Pinpoint the cell where the given text exists, returning its (X, Y) midpoint coordinate. 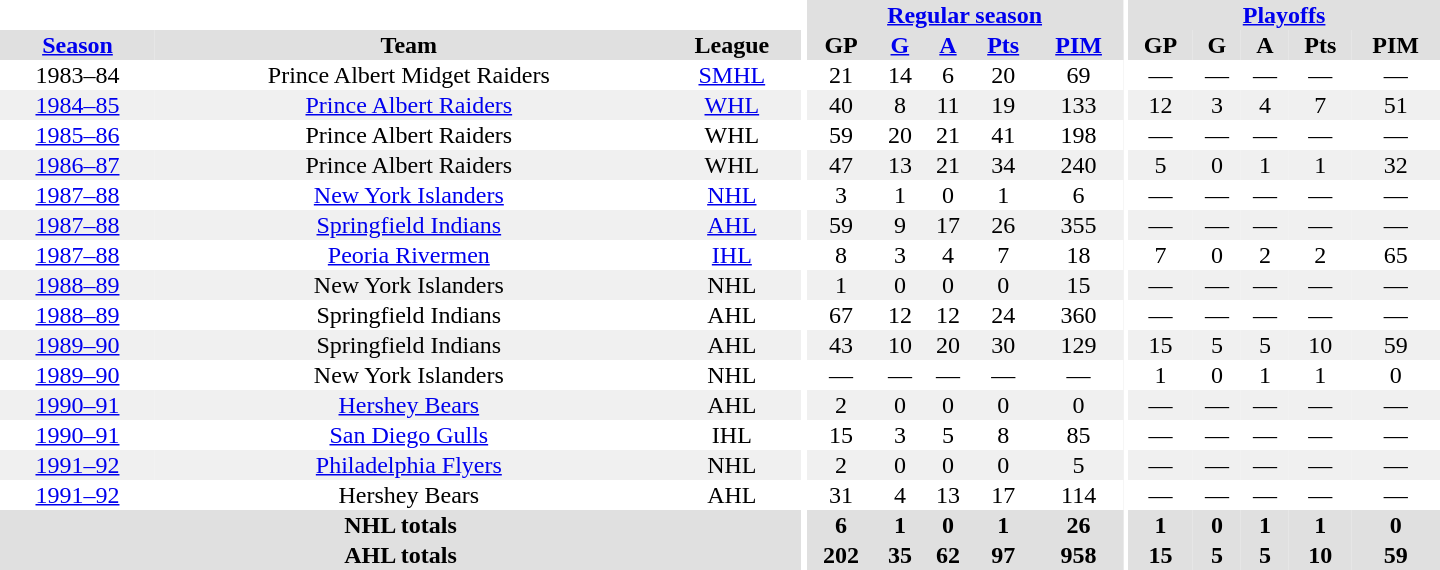
62 (948, 555)
19 (1003, 105)
1985–86 (78, 135)
NHL totals (400, 525)
30 (1003, 345)
355 (1078, 225)
360 (1078, 315)
198 (1078, 135)
43 (840, 345)
114 (1078, 495)
18 (1078, 255)
Season (78, 45)
14 (900, 75)
40 (840, 105)
65 (1396, 255)
League (732, 45)
31 (840, 495)
32 (1396, 165)
85 (1078, 435)
Regular season (964, 15)
1983–84 (78, 75)
240 (1078, 165)
San Diego Gulls (409, 435)
11 (948, 105)
Peoria Rivermen (409, 255)
1984–85 (78, 105)
1986–87 (78, 165)
Playoffs (1284, 15)
Philadelphia Flyers (409, 465)
202 (840, 555)
133 (1078, 105)
67 (840, 315)
958 (1078, 555)
129 (1078, 345)
51 (1396, 105)
Prince Albert Midget Raiders (409, 75)
34 (1003, 165)
47 (840, 165)
AHL totals (400, 555)
35 (900, 555)
24 (1003, 315)
97 (1003, 555)
9 (900, 225)
SMHL (732, 75)
69 (1078, 75)
41 (1003, 135)
Team (409, 45)
